For the text-containing cell, return its midpoint in (x, y) coordinate format. 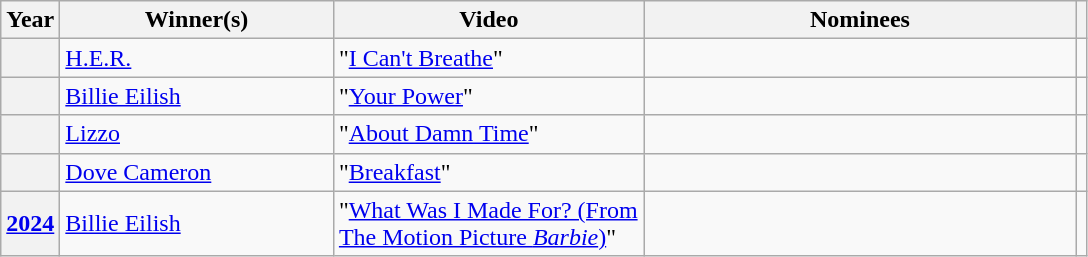
Year (30, 20)
Nominees (860, 20)
2024 (30, 224)
Video (488, 20)
Dove Cameron (197, 172)
"Your Power" (488, 96)
"About Damn Time" (488, 134)
Lizzo (197, 134)
Winner(s) (197, 20)
"I Can't Breathe" (488, 58)
"Breakfast" (488, 172)
"What Was I Made For? (From The Motion Picture Barbie)" (488, 224)
H.E.R. (197, 58)
